Find where the given text appears and provide that cell's center as (x, y) coordinate. 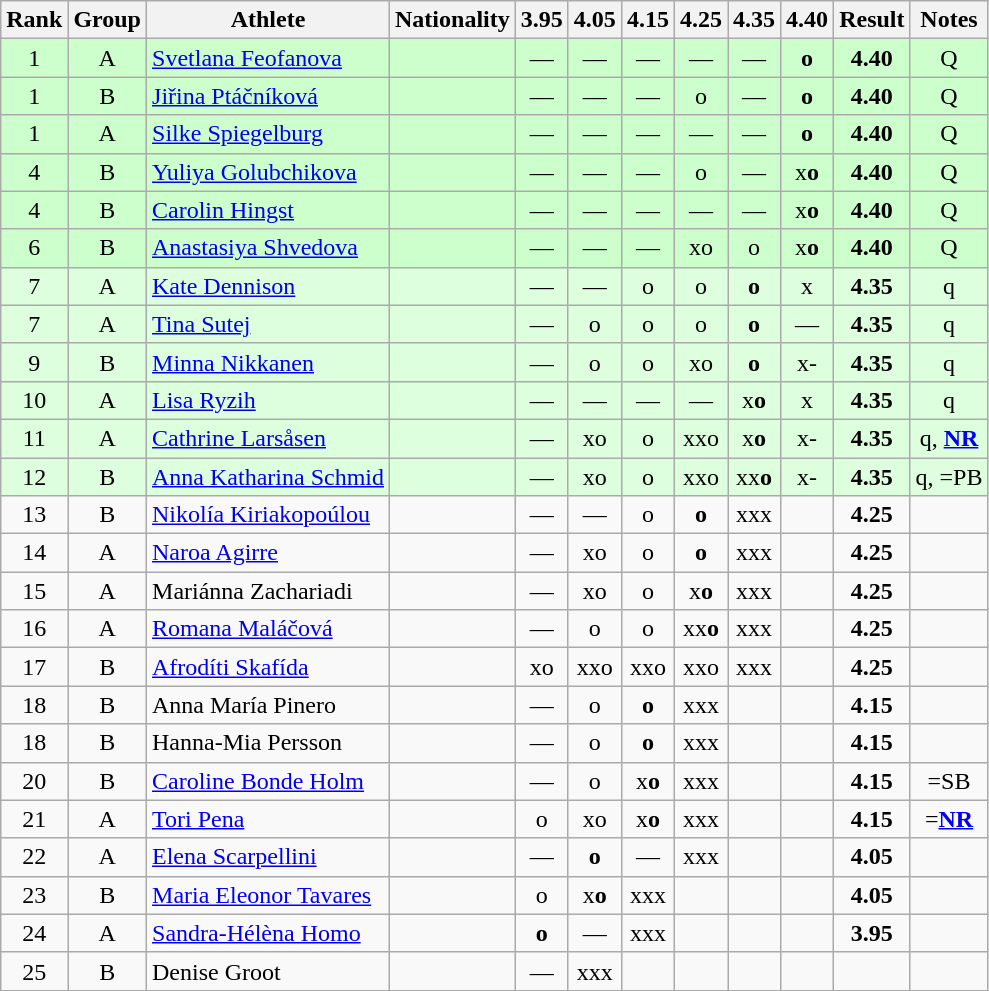
14 (34, 553)
Lisa Ryzih (268, 400)
11 (34, 438)
Anna María Pinero (268, 705)
Romana Maláčová (268, 629)
Tina Sutej (268, 324)
Naroa Agirre (268, 553)
Group (108, 20)
Notes (949, 20)
q, =PB (949, 477)
13 (34, 515)
Nikolía Kiriakopoúlou (268, 515)
10 (34, 400)
=NR (949, 819)
Mariánna Zachariadi (268, 591)
Anastasiya Shvedova (268, 248)
17 (34, 667)
Tori Pena (268, 819)
9 (34, 362)
24 (34, 933)
23 (34, 895)
Elena Scarpellini (268, 857)
Caroline Bonde Holm (268, 781)
q, NR (949, 438)
Afrodíti Skafída (268, 667)
20 (34, 781)
16 (34, 629)
15 (34, 591)
Carolin Hingst (268, 210)
Yuliya Golubchikova (268, 172)
22 (34, 857)
Sandra-Hélèna Homo (268, 933)
Kate Dennison (268, 286)
Denise Groot (268, 971)
Nationality (453, 20)
25 (34, 971)
=SB (949, 781)
Hanna-Mia Persson (268, 743)
Jiřina Ptáčníková (268, 96)
6 (34, 248)
Anna Katharina Schmid (268, 477)
Result (872, 20)
Cathrine Larsåsen (268, 438)
Silke Spiegelburg (268, 134)
Svetlana Feofanova (268, 58)
Maria Eleonor Tavares (268, 895)
Minna Nikkanen (268, 362)
Rank (34, 20)
Athlete (268, 20)
12 (34, 477)
21 (34, 819)
